For the text-containing cell, return its midpoint in (x, y) coordinate format. 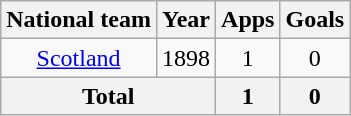
Year (186, 20)
1898 (186, 58)
National team (79, 20)
Apps (248, 20)
Goals (315, 20)
Scotland (79, 58)
Total (108, 96)
